Return (X, Y) of the center of cell containing provided text 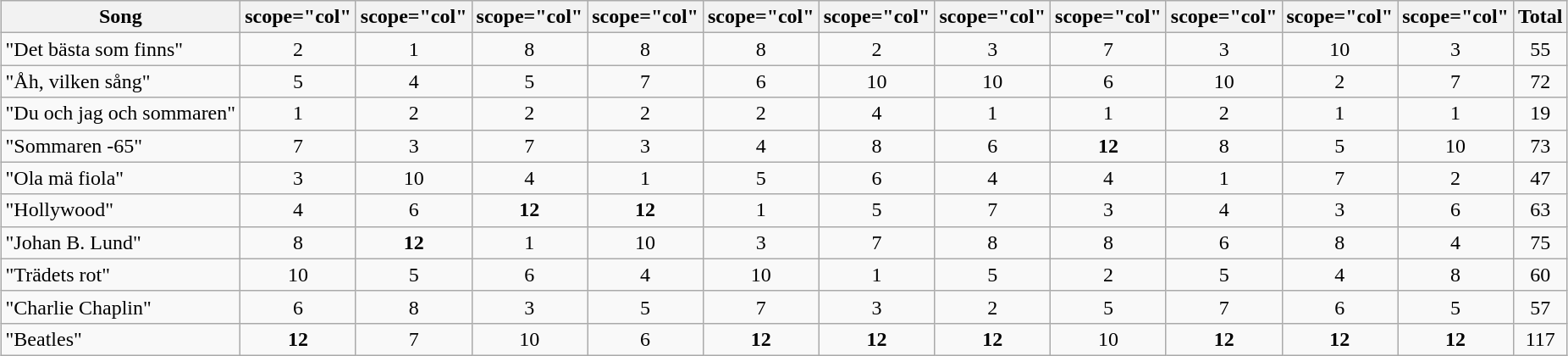
60 (1540, 275)
72 (1540, 81)
"Johan B. Lund" (120, 242)
"Charlie Chaplin" (120, 307)
Total (1540, 17)
"Du och jag och sommaren" (120, 114)
117 (1540, 339)
73 (1540, 146)
"Det bästa som finns" (120, 49)
55 (1540, 49)
"Hollywood" (120, 210)
"Beatles" (120, 339)
75 (1540, 242)
"Sommaren -65" (120, 146)
19 (1540, 114)
"Ola mä fiola" (120, 178)
Song (120, 17)
"Åh, vilken sång" (120, 81)
57 (1540, 307)
"Trädets rot" (120, 275)
63 (1540, 210)
47 (1540, 178)
